Scan for the cell matching the given text and deliver its (X, Y) coordinate at center. 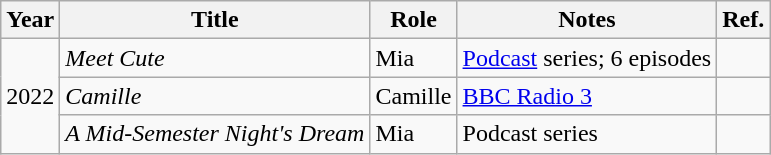
Ref. (744, 20)
Notes (587, 20)
BBC Radio 3 (587, 96)
Meet Cute (215, 58)
Podcast series (587, 134)
Role (414, 20)
Title (215, 20)
Podcast series; 6 episodes (587, 58)
A Mid-Semester Night's Dream (215, 134)
Year (30, 20)
2022 (30, 96)
